Search for the cell housing the specified text and yield its [X, Y] center coordinate. 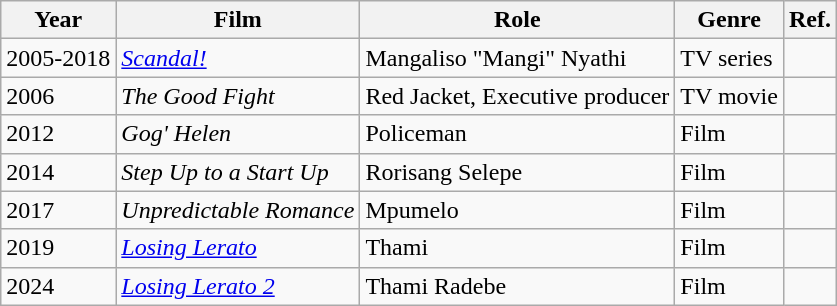
2024 [58, 286]
TV movie [730, 96]
Policeman [518, 134]
Role [518, 20]
Gog' Helen [238, 134]
2019 [58, 248]
Unpredictable Romance [238, 210]
2006 [58, 96]
2005-2018 [58, 58]
Thami Radebe [518, 286]
Losing Lerato [238, 248]
Thami [518, 248]
TV series [730, 58]
Rorisang Selepe [518, 172]
Step Up to a Start Up [238, 172]
2012 [58, 134]
Mangaliso "Mangi" Nyathi [518, 58]
2014 [58, 172]
Ref. [810, 20]
The Good Fight [238, 96]
Scandal! [238, 58]
Red Jacket, Executive producer [518, 96]
Year [58, 20]
Mpumelo [518, 210]
Genre [730, 20]
2017 [58, 210]
Losing Lerato 2 [238, 286]
